Output the (X, Y) coordinate of the center of the cell containing the given text.  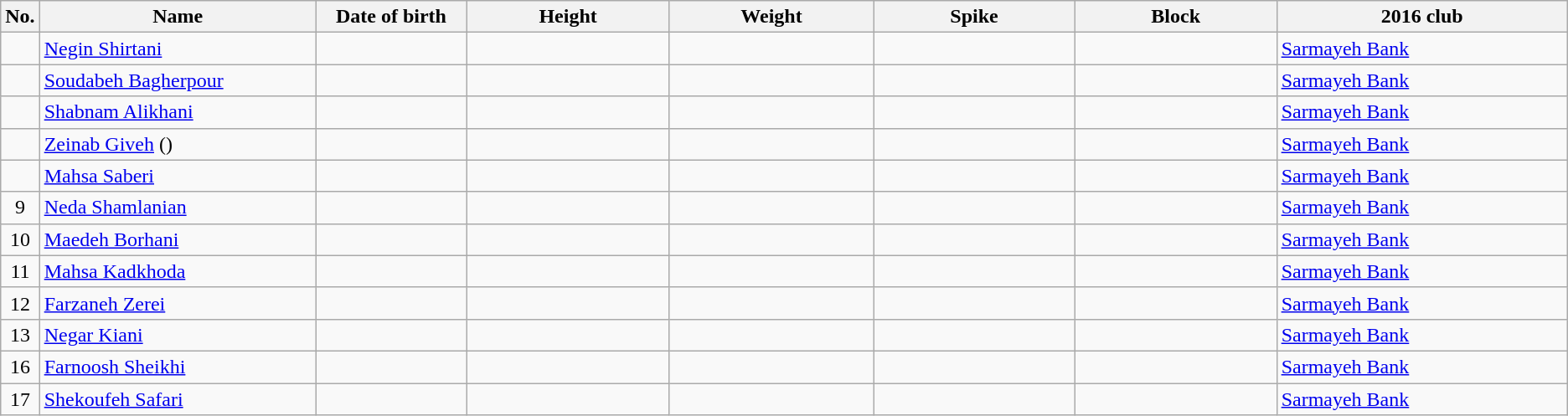
Farnoosh Sheikhi (178, 367)
Block (1176, 17)
13 (20, 335)
Weight (771, 17)
Neda Shamlanian (178, 208)
Maedeh Borhani (178, 239)
9 (20, 208)
17 (20, 399)
Soudabeh Bagherpour (178, 80)
Zeinab Giveh () (178, 144)
Shekoufeh Safari (178, 399)
Negar Kiani (178, 335)
10 (20, 239)
Spike (975, 17)
2016 club (1422, 17)
Farzaneh Zerei (178, 303)
Shabnam Alikhani (178, 112)
Negin Shirtani (178, 49)
No. (20, 17)
11 (20, 271)
16 (20, 367)
Height (568, 17)
12 (20, 303)
Mahsa Saberi (178, 176)
Name (178, 17)
Mahsa Kadkhoda (178, 271)
Date of birth (391, 17)
